Identify which cell holds the provided text, then report its (X, Y) central coordinate. 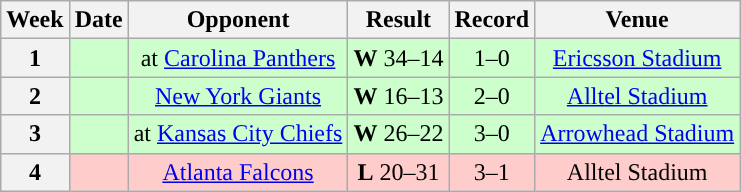
1–0 (492, 58)
3 (35, 134)
Ericsson Stadium (638, 58)
Arrowhead Stadium (638, 134)
W 16–13 (398, 96)
Opponent (238, 20)
Record (492, 20)
4 (35, 172)
W 34–14 (398, 58)
3–1 (492, 172)
1 (35, 58)
Venue (638, 20)
New York Giants (238, 96)
2–0 (492, 96)
L 20–31 (398, 172)
Week (35, 20)
W 26–22 (398, 134)
2 (35, 96)
Result (398, 20)
Date (98, 20)
3–0 (492, 134)
at Carolina Panthers (238, 58)
at Kansas City Chiefs (238, 134)
Atlanta Falcons (238, 172)
